Detect which cell encompasses the target text, then output its (x, y) center coordinate. 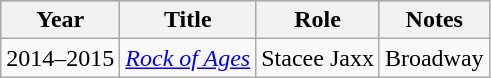
2014–2015 (60, 58)
Rock of Ages (188, 58)
Role (318, 20)
Notes (434, 20)
Broadway (434, 58)
Stacee Jaxx (318, 58)
Title (188, 20)
Year (60, 20)
